Find where the given text appears and provide that cell's center as (x, y) coordinate. 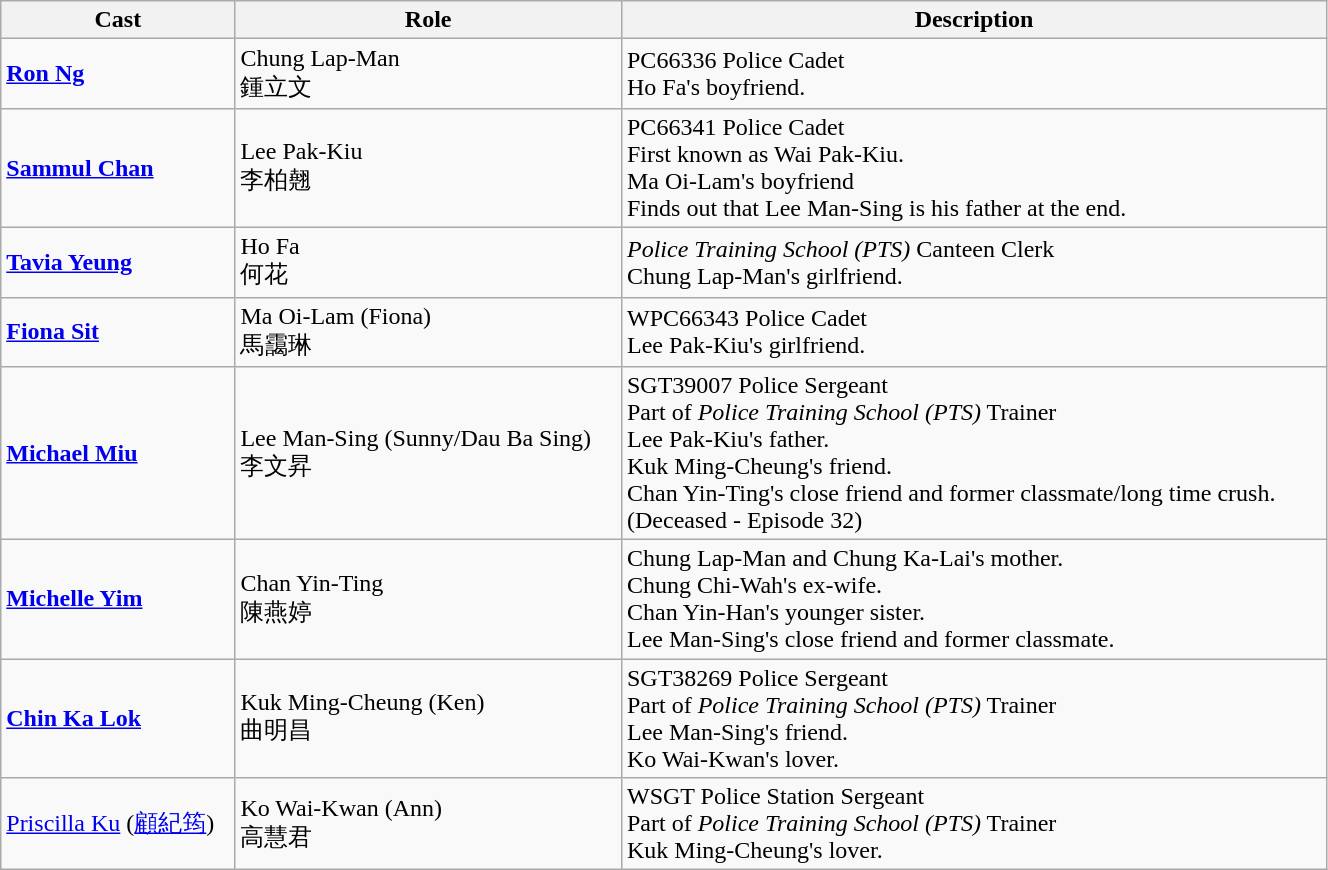
Chan Yin-Ting 陳燕婷 (428, 600)
Priscilla Ku (顧紀筠) (118, 824)
WPC66343 Police Cadet Lee Pak-Kiu's girlfriend. (974, 332)
Description (974, 20)
Kuk Ming-Cheung (Ken) 曲明昌 (428, 718)
Fiona Sit (118, 332)
SGT38269 Police Sergeant Part of Police Training School (PTS) Trainer Lee Man-Sing's friend. Ko Wai-Kwan's lover. (974, 718)
Chung Lap-Man and Chung Ka-Lai's mother. Chung Chi-Wah's ex-wife. Chan Yin-Han's younger sister. Lee Man-Sing's close friend and former classmate. (974, 600)
Tavia Yeung (118, 262)
Police Training School (PTS) Canteen Clerk Chung Lap-Man's girlfriend. (974, 262)
Chin Ka Lok (118, 718)
PC66341 Police Cadet First known as Wai Pak-Kiu. Ma Oi-Lam's boyfriend Finds out that Lee Man-Sing is his father at the end. (974, 168)
Michael Miu (118, 454)
Ko Wai-Kwan (Ann) 高慧君 (428, 824)
Cast (118, 20)
Ron Ng (118, 74)
Role (428, 20)
Sammul Chan (118, 168)
Ho Fa 何花 (428, 262)
Ma Oi-Lam (Fiona) 馬靄琳 (428, 332)
PC66336 Police Cadet Ho Fa's boyfriend. (974, 74)
Lee Man-Sing (Sunny/Dau Ba Sing) 李文昇 (428, 454)
Michelle Yim (118, 600)
Chung Lap-Man 鍾立文 (428, 74)
WSGT Police Station Sergeant Part of Police Training School (PTS) Trainer Kuk Ming-Cheung's lover. (974, 824)
Lee Pak-Kiu 李柏翹 (428, 168)
